Find where the given text appears and provide that cell's center as [x, y] coordinate. 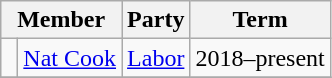
Member [62, 20]
Party [156, 20]
Labor [156, 58]
Nat Cook [70, 58]
Term [260, 20]
2018–present [260, 58]
